Find where the given text appears and provide that cell's center as (x, y) coordinate. 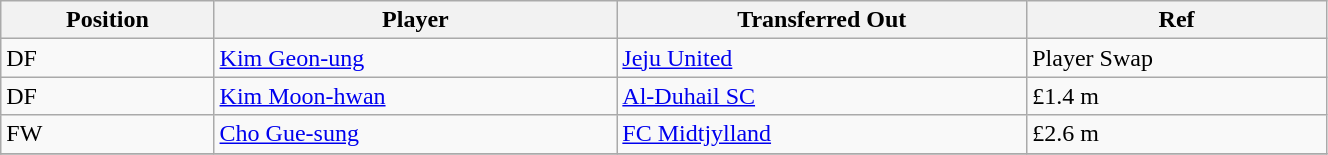
Player (416, 20)
Jeju United (822, 58)
Transferred Out (822, 20)
FW (108, 134)
FC Midtjylland (822, 134)
Ref (1177, 20)
£2.6 m (1177, 134)
£1.4 m (1177, 96)
Al-Duhail SC (822, 96)
Player Swap (1177, 58)
Kim Moon-hwan (416, 96)
Position (108, 20)
Kim Geon-ung (416, 58)
Cho Gue-sung (416, 134)
